Determine the [x, y] coordinate at the center of the cell enclosing the given text.  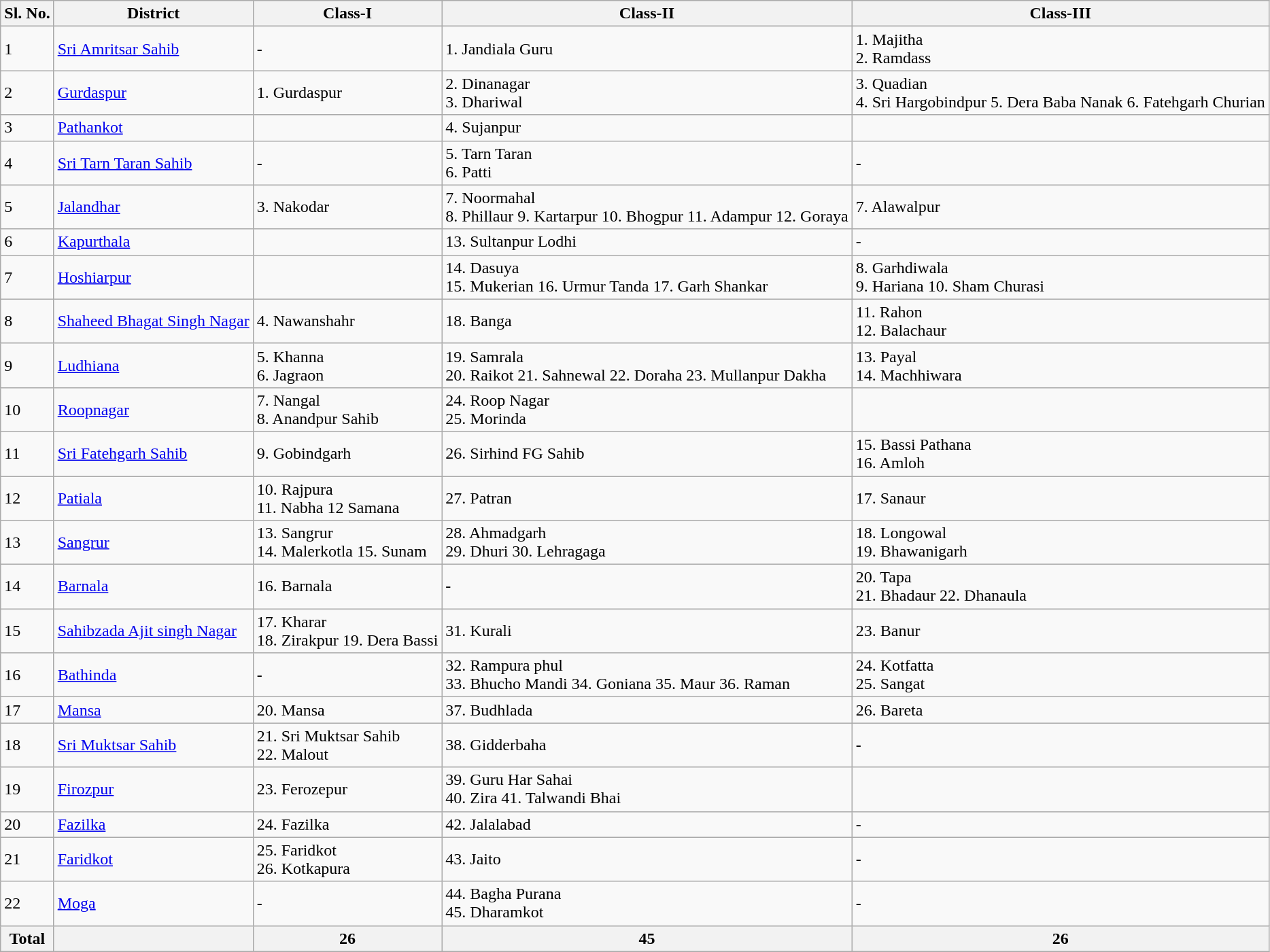
7. Alawalpur [1061, 207]
5 [27, 207]
Kapurthala [154, 242]
Jalandhar [154, 207]
14 [27, 587]
1. Jandiala Guru [647, 49]
2 [27, 92]
13. Sangrur14. Malerkotla 15. Sunam [347, 542]
14. Dasuya15. Mukerian 16. Urmur Tanda 17. Garh Shankar [647, 277]
13 [27, 542]
District [154, 14]
Bathinda [154, 675]
20 [27, 824]
42. Jalalabad [647, 824]
4. Nawanshahr [347, 321]
Fazilka [154, 824]
37. Budhlada [647, 710]
23. Ferozepur [347, 790]
4. Sujanpur [647, 128]
25. Faridkot26. Kotkapura [347, 859]
45 [647, 938]
27. Patran [647, 497]
1 [27, 49]
11. Rahon12. Balachaur [1061, 321]
Patiala [154, 497]
Hoshiarpur [154, 277]
17. Sanaur [1061, 497]
28. Ahmadgarh29. Dhuri 30. Lehragaga [647, 542]
21 [27, 859]
43. Jaito [647, 859]
7. Noormahal8. Phillaur 9. Kartarpur 10. Bhogpur 11. Adampur 12. Goraya [647, 207]
3. Nakodar [347, 207]
8 [27, 321]
16 [27, 675]
Moga [154, 904]
15. Bassi Pathana16. Amloh [1061, 454]
22 [27, 904]
Ludhiana [154, 366]
11 [27, 454]
Firozpur [154, 790]
Pathankot [154, 128]
23. Banur [1061, 631]
2. Dinanagar3. Dhariwal [647, 92]
5. Tarn Taran6. Patti [647, 163]
Shaheed Bhagat Singh Nagar [154, 321]
24. Roop Nagar25. Morinda [647, 409]
24. Kotfatta25. Sangat [1061, 675]
32. Rampura phul33. Bhucho Mandi 34. Goniana 35. Maur 36. Raman [647, 675]
Sri Muktsar Sahib [154, 745]
44. Bagha Purana45. Dharamkot [647, 904]
31. Kurali [647, 631]
26. Sirhind FG Sahib [647, 454]
Sahibzada Ajit singh Nagar [154, 631]
15 [27, 631]
7. Nangal8. Anandpur Sahib [347, 409]
21. Sri Muktsar Sahib22. Malout [347, 745]
24. Fazilka [347, 824]
Gurdaspur [154, 92]
Barnala [154, 587]
4 [27, 163]
1. Majitha2. Ramdass [1061, 49]
38. Gidderbaha [647, 745]
18. Longowal19. Bhawanigarh [1061, 542]
13. Sultanpur Lodhi [647, 242]
6 [27, 242]
Class-I [347, 14]
17. Kharar18. Zirakpur 19. Dera Bassi [347, 631]
10. Rajpura11. Nabha 12 Samana [347, 497]
Mansa [154, 710]
18. Banga [647, 321]
Class-II [647, 14]
Sri Amritsar Sahib [154, 49]
Sri Tarn Taran Sahib [154, 163]
10 [27, 409]
Total [27, 938]
39. Guru Har Sahai40. Zira 41. Talwandi Bhai [647, 790]
Roopnagar [154, 409]
9. Gobindgarh [347, 454]
5. Khanna6. Jagraon [347, 366]
18 [27, 745]
Sl. No. [27, 14]
3. Quadian4. Sri Hargobindpur 5. Dera Baba Nanak 6. Fatehgarh Churian [1061, 92]
16. Barnala [347, 587]
9 [27, 366]
Sri Fatehgarh Sahib [154, 454]
Faridkot [154, 859]
8. Garhdiwala9. Hariana 10. Sham Churasi [1061, 277]
1. Gurdaspur [347, 92]
12 [27, 497]
19. Samrala20. Raikot 21. Sahnewal 22. Doraha 23. Mullanpur Dakha [647, 366]
7 [27, 277]
20. Mansa [347, 710]
26. Bareta [1061, 710]
13. Payal14. Machhiwara [1061, 366]
Sangrur [154, 542]
20. Tapa21. Bhadaur 22. Dhanaula [1061, 587]
17 [27, 710]
3 [27, 128]
19 [27, 790]
Class-III [1061, 14]
